Search for the cell housing the specified text and yield its (X, Y) center coordinate. 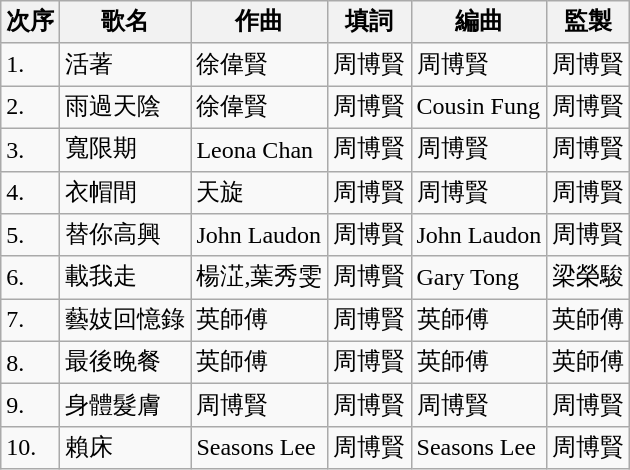
梁榮駿 (588, 278)
Gary Tong (479, 278)
賴床 (126, 448)
載我走 (126, 278)
監製 (588, 22)
次序 (30, 22)
Leona Chan (260, 150)
歌名 (126, 22)
4. (30, 192)
6. (30, 278)
替你高興 (126, 236)
衣帽間 (126, 192)
填詞 (370, 22)
天旋 (260, 192)
8. (30, 362)
作曲 (260, 22)
活著 (126, 64)
2. (30, 108)
Cousin Fung (479, 108)
1. (30, 64)
寬限期 (126, 150)
7. (30, 320)
編曲 (479, 22)
5. (30, 236)
雨過天陰 (126, 108)
藝妓回憶錄 (126, 320)
3. (30, 150)
10. (30, 448)
9. (30, 406)
最後晚餐 (126, 362)
楊淽,葉秀雯 (260, 278)
身體髮膚 (126, 406)
